Locate the cell with the specified text and output its (X, Y) center coordinate. 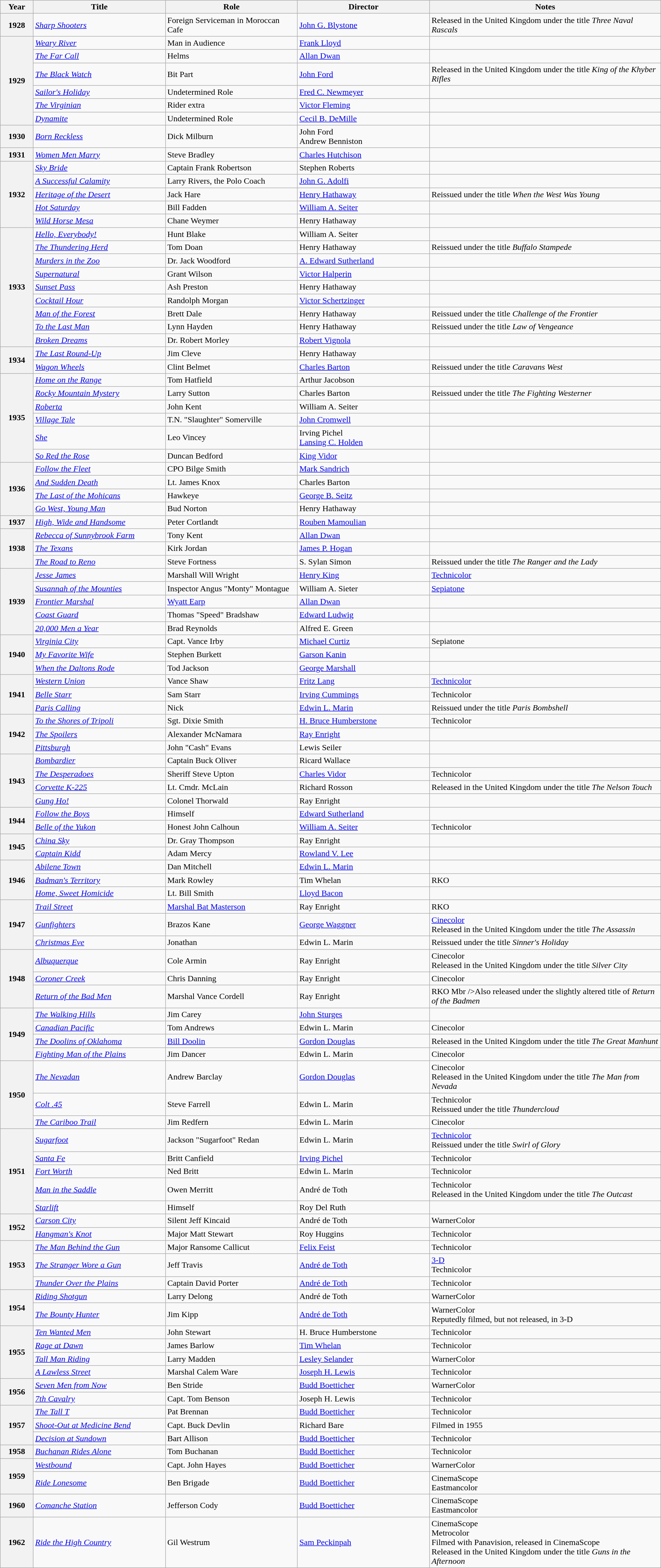
China Sky (99, 840)
The Walking Hills (99, 1014)
Alfred E. Green (363, 628)
The Stranger Wore a Gun (99, 1265)
Lt. Cmdr. McLain (231, 787)
Michael Curtiz (363, 641)
7th Cavalry (99, 1399)
Cecil B. DeMille (363, 118)
Ned Britt (231, 1171)
Marshal Bat Masterson (231, 907)
Honest John Calhoun (231, 827)
James P. Hogan (363, 548)
Paris Calling (99, 708)
Man in Audience (231, 43)
Foreign Serviceman in Moroccan Cafe (231, 25)
Born Reckless (99, 137)
Bud Norton (231, 509)
1938 (17, 548)
1947 (17, 925)
Fighting Man of the Plains (99, 1054)
Charles Hutchison (363, 154)
Westbound (99, 1465)
The Bounty Hunter (99, 1314)
Brazos Kane (231, 925)
Bill Fadden (231, 208)
Colt .45 (99, 1104)
The Desperadoes (99, 774)
Tom Doan (231, 247)
Village Tale (99, 420)
20,000 Men a Year (99, 628)
TechnicolorReissued under the title Swirl of Glory (545, 1140)
1943 (17, 781)
Ride Lonesome (99, 1483)
CPO Bilge Smith (231, 469)
Cole Armin (231, 960)
Silent Jeff Kincaid (231, 1221)
The Far Call (99, 56)
John "Cash" Evans (231, 747)
Man of the Forest (99, 314)
Jim Kipp (231, 1314)
Fritz Lang (363, 681)
The Black Watch (99, 74)
Irving Cummings (363, 694)
Chris Danning (231, 978)
Sailor's Holiday (99, 92)
Thunder Over the Plains (99, 1283)
1937 (17, 522)
A Successful Calamity (99, 181)
So Red the Rose (99, 456)
George B. Seitz (363, 495)
The Spoilers (99, 734)
1940 (17, 655)
Released in the United Kingdom under the title Three Naval Rascals (545, 25)
Lynn Hayden (231, 327)
Wild Horse Mesa (99, 221)
Director (363, 7)
Bart Allison (231, 1438)
Frank Lloyd (363, 43)
Leo Vincey (231, 438)
Irving Pichel (363, 1158)
Sam Starr (231, 694)
Jonathan (231, 943)
Major Matt Stewart (231, 1234)
The Virginian (99, 105)
S. Sylan Simon (363, 562)
Lloyd Bacon (363, 893)
1939 (17, 601)
The Road to Reno (99, 562)
Follow the Boys (99, 814)
Notes (545, 7)
Reissued under the title Challenge of the Frontier (545, 314)
Follow the Fleet (99, 469)
Reissued under the title Caravans West (545, 367)
Britt Canfield (231, 1158)
The Texans (99, 548)
Buchanan Rides Alone (99, 1452)
Captain David Porter (231, 1283)
CinecolorReleased in the United Kingdom under the title The Man from Nevada (545, 1077)
Capt. Buck Devlin (231, 1425)
Charles Vidor (363, 774)
To the Last Man (99, 327)
Clint Belmet (231, 367)
The Last of the Mohicans (99, 495)
Reissued under the title Sinner's Holiday (545, 943)
Arthur Jacobson (363, 380)
The Man Behind the Gun (99, 1247)
1942 (17, 734)
Western Union (99, 681)
1962 (17, 1542)
TechnicolorReissued under the title Thundercloud (545, 1104)
1928 (17, 25)
Hot Saturday (99, 208)
High, Wide and Handsome (99, 522)
The Tall T (99, 1412)
Thomas "Speed" Bradshaw (231, 615)
Captain Kidd (99, 854)
1948 (17, 978)
Dr. Robert Morley (231, 340)
1959 (17, 1476)
John G. Adolfi (363, 181)
To the Shores of Tripoli (99, 721)
Murders in the Zoo (99, 261)
Brad Reynolds (231, 628)
Roy Del Ruth (363, 1207)
1930 (17, 137)
Santa Fe (99, 1158)
Robert Vignola (363, 340)
Adam Mercy (231, 854)
Larry Rivers, the Polo Coach (231, 181)
1958 (17, 1452)
John G. Blystone (363, 25)
Sgt. Dixie Smith (231, 721)
And Sudden Death (99, 482)
John Kent (231, 407)
1953 (17, 1265)
Year (17, 7)
The Doolins of Oklahoma (99, 1041)
Bill Doolin (231, 1041)
Gung Ho! (99, 800)
T.N. "Slaughter" Somerville (231, 420)
Rouben Mamoulian (363, 522)
1933 (17, 287)
Shoot-Out at Medicine Bend (99, 1425)
1946 (17, 880)
Man in the Saddle (99, 1190)
Victor Schertzinger (363, 300)
Roberta (99, 407)
Victor Fleming (363, 105)
Reissued under the title When the West Was Young (545, 194)
Rage at Dawn (99, 1345)
Helms (231, 56)
Garson Kanin (363, 655)
Decision at Sundown (99, 1438)
Dan Mitchell (231, 867)
1949 (17, 1034)
Bit Part (231, 74)
1960 (17, 1505)
1932 (17, 194)
Kirk Jordan (231, 548)
Colonel Thorwald (231, 800)
Rocky Mountain Mystery (99, 393)
Rider extra (231, 105)
Ten Wanted Men (99, 1332)
Hunt Blake (231, 234)
My Favorite Wife (99, 655)
Steve Fortness (231, 562)
Virginia City (99, 641)
Larry Sutton (231, 393)
Captain Frank Robertson (231, 168)
Reissued under the title The Fighting Westerner (545, 393)
WarnerColorReputedly filmed, but not released, in 3-D (545, 1314)
Steve Farrell (231, 1104)
Peter Cortlandt (231, 522)
Lesley Selander (363, 1359)
CinemaScopeMetrocolorFilmed with Panavision, released in CinemaScopeReleased in the United Kingdom under the title Guns in the Afternoon (545, 1542)
She (99, 438)
Weary River (99, 43)
Jim Dancer (231, 1054)
Tod Jackson (231, 668)
Stephen Burkett (231, 655)
1952 (17, 1227)
Canadian Pacific (99, 1028)
Steve Bradley (231, 154)
Randolph Morgan (231, 300)
1941 (17, 694)
Coroner Creek (99, 978)
Major Ransome Callicut (231, 1247)
Home, Sweet Homicide (99, 893)
The Thundering Herd (99, 247)
Lewis Seiler (363, 747)
Gunfighters (99, 925)
Marshal Calem Ware (231, 1372)
Marshall Will Wright (231, 575)
Nick (231, 708)
Carson City (99, 1221)
Alexander McNamara (231, 734)
1957 (17, 1425)
Comanche Station (99, 1505)
Hello, Everybody! (99, 234)
Jackson "Sugarfoot" Redan (231, 1140)
Dynamite (99, 118)
Sheriff Steve Upton (231, 774)
Reissued under the title The Ranger and the Lady (545, 562)
Ben Stride (231, 1385)
Go West, Young Man (99, 509)
Sugarfoot (99, 1140)
Sunset Pass (99, 287)
CinecolorReleased in the United Kingdom under the title Silver City (545, 960)
George Waggner (363, 925)
Albuquerque (99, 960)
Tall Man Riding (99, 1359)
Badman's Territory (99, 880)
Home on the Range (99, 380)
When the Daltons Rode (99, 668)
Released in the United Kingdom under the title The Great Manhunt (545, 1041)
Stephen Roberts (363, 168)
Jim Redfern (231, 1122)
Released in the United Kingdom under the title King of the Khyber Rifles (545, 74)
Felix Feist (363, 1247)
Pat Brennan (231, 1412)
Mark Rowley (231, 880)
Irving PichelLansing C. Holden (363, 438)
Corvette K-225 (99, 787)
Capt. Tom Benson (231, 1399)
Dr. Jack Woodford (231, 261)
Cocktail Hour (99, 300)
Ride the High Country (99, 1542)
Marshal Vance Cordell (231, 997)
John Cromwell (363, 420)
Hawkeye (231, 495)
Released in the United Kingdom under the title The Nelson Touch (545, 787)
John FordAndrew Benniston (363, 137)
Lt. Bill Smith (231, 893)
James Barlow (231, 1345)
Broken Dreams (99, 340)
Larry Delong (231, 1296)
1929 (17, 81)
Edward Ludwig (363, 615)
RKO Mbr />Also released under the slightly altered title of Return of the Badmen (545, 997)
Reissued under the title Buffalo Stampede (545, 247)
Capt. Vance Irby (231, 641)
Reissued under the title Law of Vengeance (545, 327)
Susannah of the Mounties (99, 588)
Henry King (363, 575)
3-DTechnicolor (545, 1265)
Sam Peckinpah (363, 1542)
Trail Street (99, 907)
1935 (17, 417)
Jim Cleve (231, 353)
1951 (17, 1171)
The Nevadan (99, 1077)
A Lawless Street (99, 1372)
Vance Shaw (231, 681)
Sharp Shooters (99, 25)
Coast Guard (99, 615)
John Stewart (231, 1332)
Rebecca of Sunnybrook Farm (99, 535)
Christmas Eve (99, 943)
Role (231, 7)
Reissued under the title Paris Bombshell (545, 708)
Lt. James Knox (231, 482)
Return of the Bad Men (99, 997)
Inspector Angus "Monty" Montague (231, 588)
Jefferson Cody (231, 1505)
Bombardier (99, 761)
Roy Huggins (363, 1234)
1955 (17, 1352)
Riding Shotgun (99, 1296)
Jeff Travis (231, 1265)
Ben Brigade (231, 1483)
Ricard Wallace (363, 761)
Sky Bride (99, 168)
John Sturges (363, 1014)
Gil Westrum (231, 1542)
1934 (17, 360)
Seven Men from Now (99, 1385)
1944 (17, 820)
Larry Madden (231, 1359)
Tom Andrews (231, 1028)
Tom Buchanan (231, 1452)
Brett Dale (231, 314)
Ash Preston (231, 287)
Wagon Wheels (99, 367)
1945 (17, 847)
Abilene Town (99, 867)
Owen Merritt (231, 1190)
Jesse James (99, 575)
King Vidor (363, 456)
Tony Kent (231, 535)
Jack Hare (231, 194)
Supernatural (99, 274)
Andrew Barclay (231, 1077)
Women Men Marry (99, 154)
Captain Buck Oliver (231, 761)
Belle Starr (99, 694)
Jim Carey (231, 1014)
Richard Rosson (363, 787)
The Cariboo Trail (99, 1122)
1931 (17, 154)
1954 (17, 1307)
Grant Wilson (231, 274)
William A. Sieter (363, 588)
Tom Hatfield (231, 380)
CinecolorReleased in the United Kingdom under the title The Assassin (545, 925)
Victor Halperin (363, 274)
Mark Sandrich (363, 469)
Dick Milburn (231, 137)
Title (99, 7)
1956 (17, 1392)
Fort Worth (99, 1171)
John Ford (363, 74)
George Marshall (363, 668)
Edward Sutherland (363, 814)
Belle of the Yukon (99, 827)
Chane Weymer (231, 221)
Capt. John Hayes (231, 1465)
Dr. Gray Thompson (231, 840)
Pittsburgh (99, 747)
Richard Bare (363, 1425)
Duncan Bedford (231, 456)
Rowland V. Lee (363, 854)
A. Edward Sutherland (363, 261)
The Last Round-Up (99, 353)
TechnicolorReleased in the United Kingdom under the title The Outcast (545, 1190)
Frontier Marshal (99, 601)
Hangman's Knot (99, 1234)
Filmed in 1955 (545, 1425)
1936 (17, 489)
Fred C. Newmeyer (363, 92)
1950 (17, 1095)
Starlift (99, 1207)
Wyatt Earp (231, 601)
Heritage of the Desert (99, 194)
